From the cell containing the given text, extract its center point as (X, Y) coordinate. 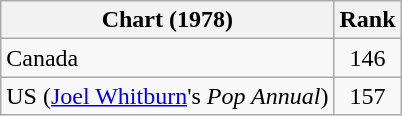
146 (368, 58)
US (Joel Whitburn's Pop Annual) (168, 96)
157 (368, 96)
Rank (368, 20)
Chart (1978) (168, 20)
Canada (168, 58)
